For the text-containing cell, return its midpoint in (X, Y) coordinate format. 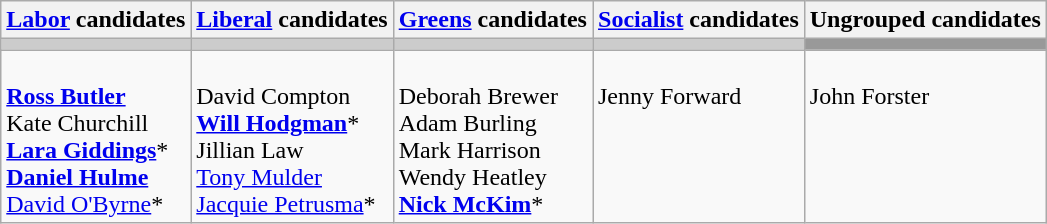
Liberal candidates (292, 20)
Jenny Forward (698, 136)
Greens candidates (492, 20)
Ross Butler Kate Churchill Lara Giddings* Daniel Hulme David O'Byrne* (96, 136)
John Forster (925, 136)
Ungrouped candidates (925, 20)
Deborah Brewer Adam Burling Mark Harrison Wendy Heatley Nick McKim* (492, 136)
Socialist candidates (698, 20)
Labor candidates (96, 20)
David Compton Will Hodgman* Jillian Law Tony Mulder Jacquie Petrusma* (292, 136)
